Search for the cell housing the specified text and yield its [x, y] center coordinate. 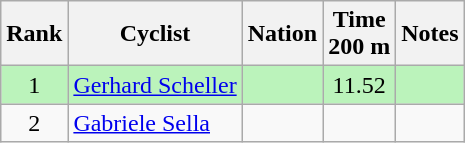
Gabriele Sella [155, 123]
Time200 m [360, 34]
11.52 [360, 85]
2 [34, 123]
Notes [430, 34]
Gerhard Scheller [155, 85]
Nation [282, 34]
Cyclist [155, 34]
1 [34, 85]
Rank [34, 34]
